Search for the cell housing the specified text and yield its (x, y) center coordinate. 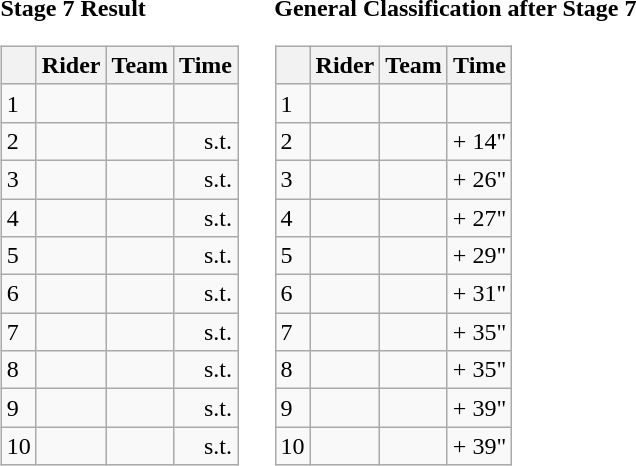
+ 31" (479, 294)
+ 14" (479, 141)
+ 27" (479, 217)
+ 29" (479, 256)
+ 26" (479, 179)
